Return the (x, y) coordinate for the center point of the cell that contains the specified text.  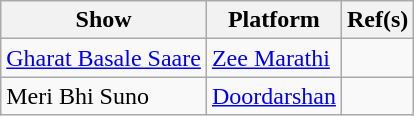
Gharat Basale Saare (104, 58)
Zee Marathi (274, 58)
Show (104, 20)
Meri Bhi Suno (104, 96)
Platform (274, 20)
Doordarshan (274, 96)
Ref(s) (377, 20)
